Identify which cell holds the provided text, then report its [x, y] central coordinate. 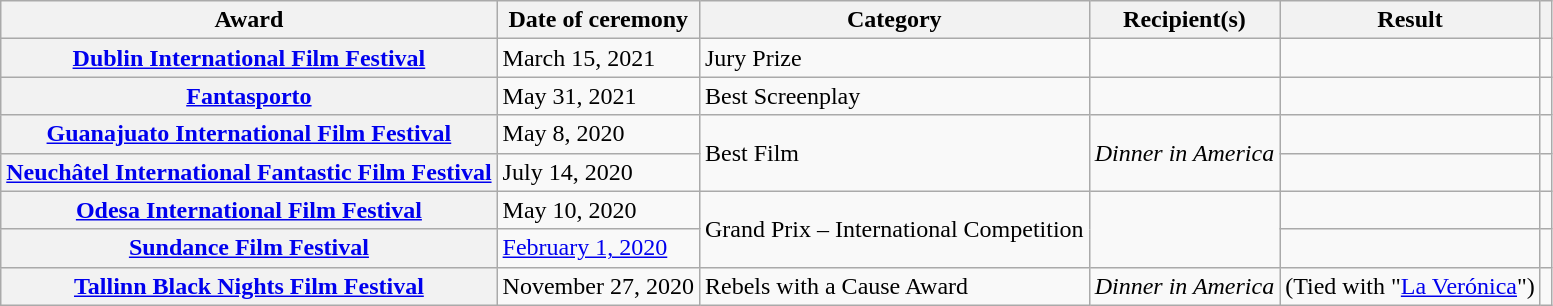
March 15, 2021 [598, 58]
(Tied with "La Verónica") [1410, 286]
Recipient(s) [1184, 20]
Best Screenplay [894, 96]
Odesa International Film Festival [249, 210]
May 31, 2021 [598, 96]
Result [1410, 20]
Tallinn Black Nights Film Festival [249, 286]
Category [894, 20]
Jury Prize [894, 58]
Grand Prix – International Competition [894, 229]
Sundance Film Festival [249, 248]
Fantasporto [249, 96]
Neuchâtel International Fantastic Film Festival [249, 172]
November 27, 2020 [598, 286]
May 8, 2020 [598, 134]
July 14, 2020 [598, 172]
Rebels with a Cause Award [894, 286]
Award [249, 20]
May 10, 2020 [598, 210]
Date of ceremony [598, 20]
Guanajuato International Film Festival [249, 134]
Best Film [894, 153]
February 1, 2020 [598, 248]
Dublin International Film Festival [249, 58]
